Provide the (X, Y) coordinate of the cell's center where the given text is located.  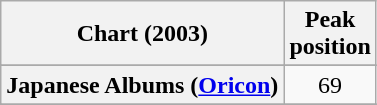
Japanese Albums (Oricon) (142, 85)
Peakposition (330, 34)
69 (330, 85)
Chart (2003) (142, 34)
